Search for the cell housing the specified text and yield its [x, y] center coordinate. 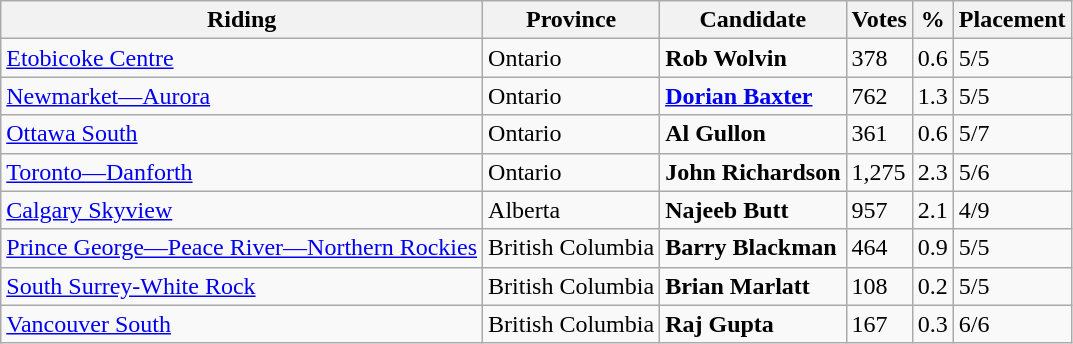
2.1 [932, 210]
Vancouver South [242, 324]
Rob Wolvin [753, 58]
167 [879, 324]
South Surrey-White Rock [242, 286]
361 [879, 134]
2.3 [932, 172]
Raj Gupta [753, 324]
0.9 [932, 248]
Barry Blackman [753, 248]
Prince George—Peace River—Northern Rockies [242, 248]
Etobicoke Centre [242, 58]
5/7 [1012, 134]
Candidate [753, 20]
464 [879, 248]
Toronto—Danforth [242, 172]
0.2 [932, 286]
Brian Marlatt [753, 286]
% [932, 20]
1,275 [879, 172]
378 [879, 58]
108 [879, 286]
Newmarket—Aurora [242, 96]
Votes [879, 20]
Al Gullon [753, 134]
762 [879, 96]
Ottawa South [242, 134]
0.3 [932, 324]
Riding [242, 20]
957 [879, 210]
Placement [1012, 20]
Alberta [572, 210]
6/6 [1012, 324]
5/6 [1012, 172]
Calgary Skyview [242, 210]
John Richardson [753, 172]
Najeeb Butt [753, 210]
1.3 [932, 96]
4/9 [1012, 210]
Dorian Baxter [753, 96]
Province [572, 20]
